Return the [X, Y] coordinate for the center point of the cell that contains the specified text.  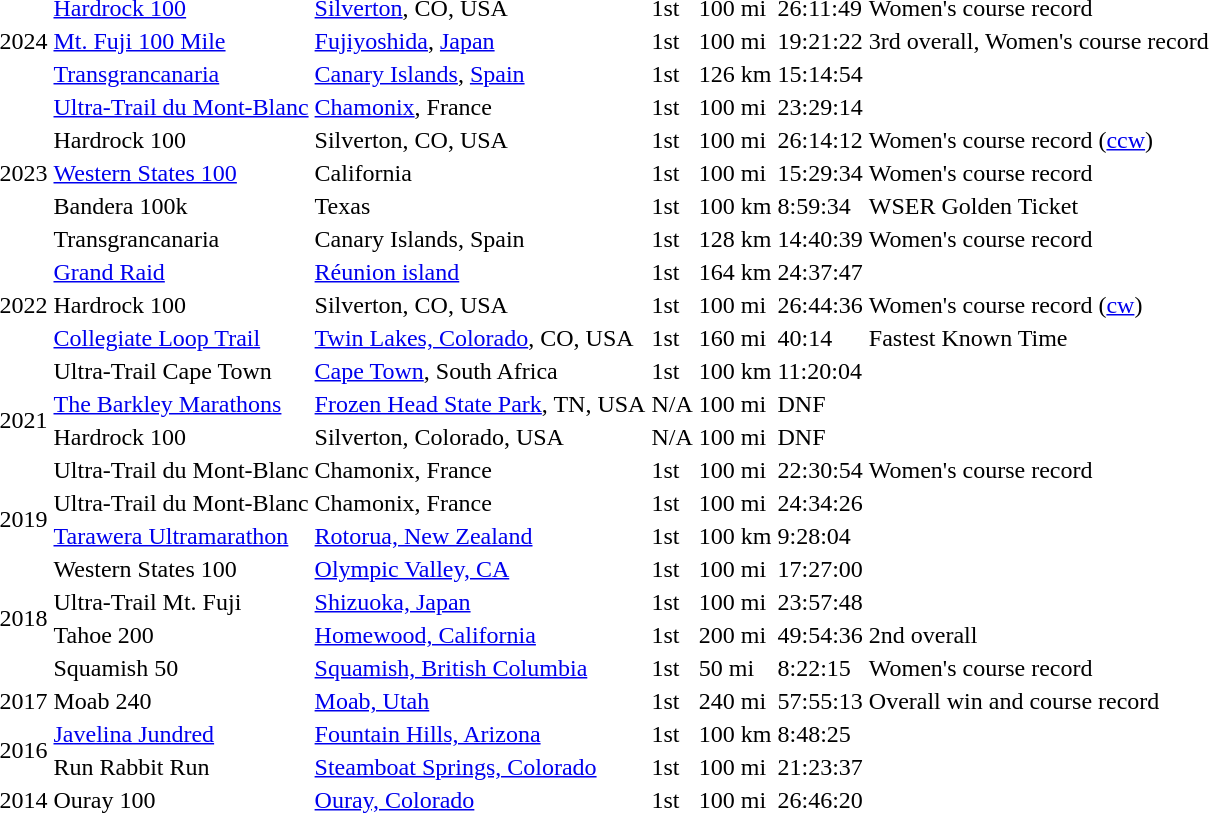
Ultra-Trail Mt. Fuji [181, 602]
8:22:15 [820, 668]
Collegiate Loop Trail [181, 338]
160 mi [735, 338]
8:48:25 [820, 734]
40:14 [820, 338]
Run Rabbit Run [181, 767]
14:40:39 [820, 239]
Rotorua, New Zealand [480, 536]
15:29:34 [820, 173]
The Barkley Marathons [181, 404]
21:23:37 [820, 767]
50 mi [735, 668]
24:34:26 [820, 503]
California [480, 173]
164 km [735, 272]
Silverton, Colorado, USA [480, 437]
Mt. Fuji 100 Mile [181, 41]
Squamish, British Columbia [480, 668]
19:21:22 [820, 41]
Grand Raid [181, 272]
11:20:04 [820, 371]
8:59:34 [820, 206]
128 km [735, 239]
Squamish 50 [181, 668]
Moab 240 [181, 701]
200 mi [735, 635]
Olympic Valley, CA [480, 569]
Bandera 100k [181, 206]
23:29:14 [820, 107]
Homewood, California [480, 635]
Réunion island [480, 272]
22:30:54 [820, 470]
49:54:36 [820, 635]
57:55:13 [820, 701]
Texas [480, 206]
Javelina Jundred [181, 734]
Twin Lakes, Colorado, CO, USA [480, 338]
Fujiyoshida, Japan [480, 41]
Shizuoka, Japan [480, 602]
26:14:12 [820, 140]
Moab, Utah [480, 701]
23:57:48 [820, 602]
24:37:47 [820, 272]
Tarawera Ultramarathon [181, 536]
Fountain Hills, Arizona [480, 734]
26:44:36 [820, 305]
17:27:00 [820, 569]
Cape Town, South Africa [480, 371]
126 km [735, 74]
Steamboat Springs, Colorado [480, 767]
9:28:04 [820, 536]
Ultra-Trail Cape Town [181, 371]
Frozen Head State Park, TN, USA [480, 404]
Tahoe 200 [181, 635]
240 mi [735, 701]
15:14:54 [820, 74]
